Locate the cell with the specified text and output its [X, Y] center coordinate. 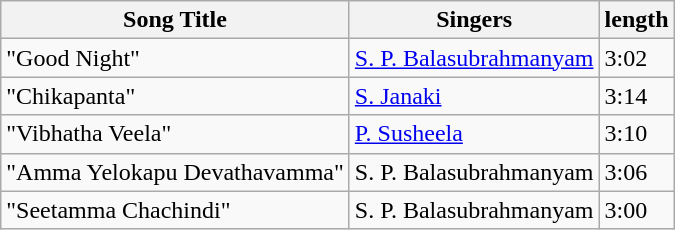
P. Susheela [474, 134]
"Vibhatha Veela" [176, 134]
Singers [474, 20]
S. Janaki [474, 96]
"Good Night" [176, 58]
3:02 [636, 58]
"Chikapanta" [176, 96]
3:10 [636, 134]
"Seetamma Chachindi" [176, 210]
length [636, 20]
Song Title [176, 20]
"Amma Yelokapu Devathavamma" [176, 172]
3:14 [636, 96]
3:06 [636, 172]
3:00 [636, 210]
